From the cell containing the given text, extract its center point as [x, y] coordinate. 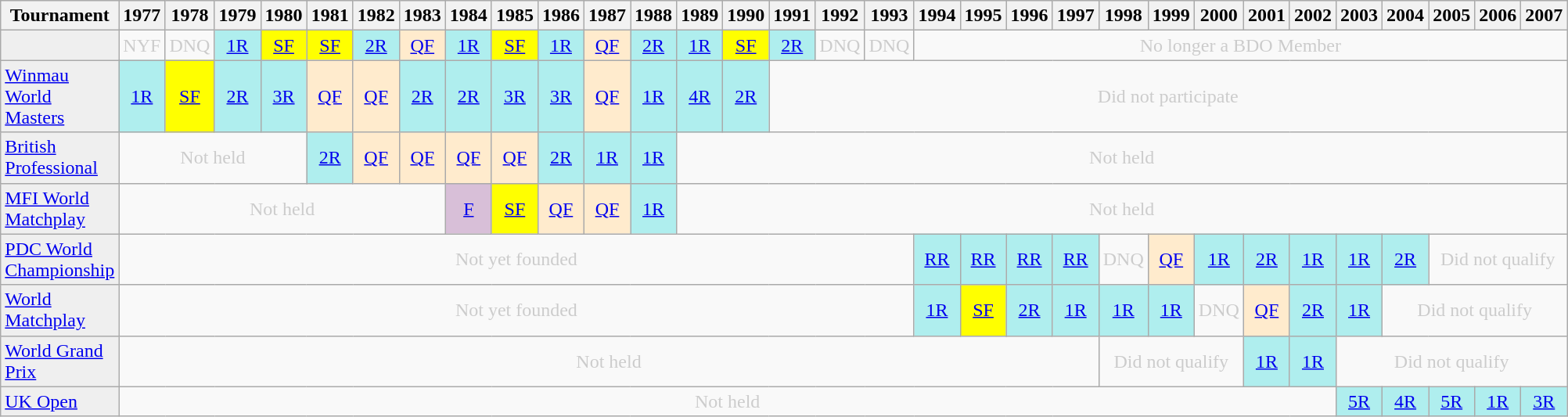
1984 [468, 16]
2000 [1219, 16]
1980 [283, 16]
F [468, 208]
1982 [376, 16]
2007 [1545, 16]
1977 [142, 16]
British Professional [59, 158]
No longer a BDO Member [1241, 45]
1987 [607, 16]
1978 [189, 16]
1983 [423, 16]
MFI World Matchplay [59, 208]
2001 [1266, 16]
Did not participate [1168, 96]
UK Open [59, 401]
1979 [238, 16]
2005 [1452, 16]
1989 [699, 16]
1996 [1030, 16]
2003 [1360, 16]
1993 [889, 16]
1991 [792, 16]
2002 [1313, 16]
Winmau World Masters [59, 96]
NYF [142, 45]
1988 [654, 16]
PDC World Championship [59, 260]
2004 [1405, 16]
1981 [330, 16]
1997 [1075, 16]
1992 [840, 16]
World Grand Prix [59, 361]
2006 [1498, 16]
1994 [937, 16]
1990 [746, 16]
1998 [1124, 16]
1999 [1171, 16]
1985 [515, 16]
Tournament [59, 16]
1986 [560, 16]
1995 [983, 16]
World Matchplay [59, 310]
